Locate the cell with the specified text and output its (X, Y) center coordinate. 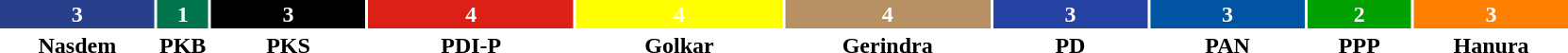
1 (183, 14)
2 (1359, 14)
